Locate the cell with the specified text and output its [X, Y] center coordinate. 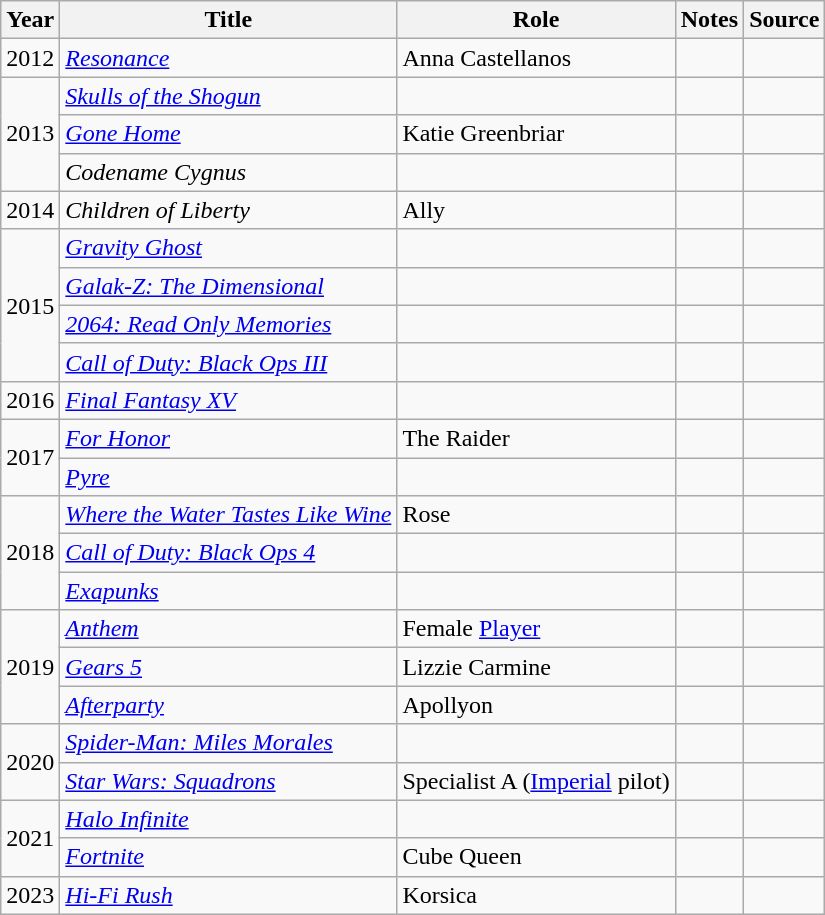
Star Wars: Squadrons [228, 781]
2014 [30, 210]
2020 [30, 762]
Source [784, 20]
2016 [30, 400]
Gone Home [228, 134]
Apollyon [536, 705]
2021 [30, 838]
Hi-Fi Rush [228, 895]
Title [228, 20]
For Honor [228, 438]
2023 [30, 895]
Call of Duty: Black Ops 4 [228, 553]
Gravity Ghost [228, 248]
The Raider [536, 438]
Anthem [228, 629]
Codename Cygnus [228, 172]
Anna Castellanos [536, 58]
2012 [30, 58]
Specialist A (Imperial pilot) [536, 781]
2064: Read Only Memories [228, 324]
Spider-Man: Miles Morales [228, 743]
2018 [30, 553]
Pyre [228, 477]
Female Player [536, 629]
Year [30, 20]
2015 [30, 305]
Resonance [228, 58]
Rose [536, 515]
Where the Water Tastes Like Wine [228, 515]
Final Fantasy XV [228, 400]
Cube Queen [536, 857]
2017 [30, 457]
2013 [30, 134]
Lizzie Carmine [536, 667]
Ally [536, 210]
Halo Infinite [228, 819]
Afterparty [228, 705]
2019 [30, 667]
Skulls of the Shogun [228, 96]
Call of Duty: Black Ops III [228, 362]
Gears 5 [228, 667]
Fortnite [228, 857]
Children of Liberty [228, 210]
Katie Greenbriar [536, 134]
Notes [709, 20]
Role [536, 20]
Korsica [536, 895]
Galak-Z: The Dimensional [228, 286]
Exapunks [228, 591]
